From the cell containing the given text, extract its center point as (X, Y) coordinate. 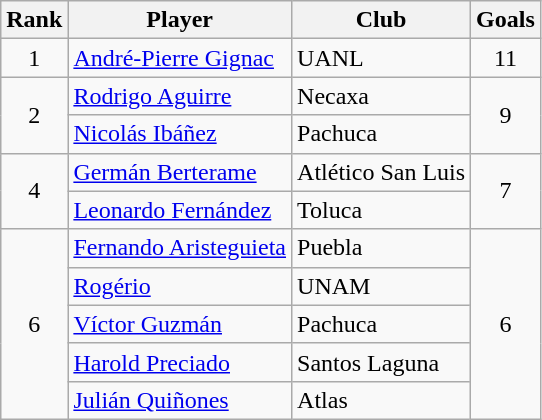
Necaxa (382, 96)
Fernando Aristeguieta (180, 248)
Player (180, 20)
11 (506, 58)
Víctor Guzmán (180, 324)
Rogério (180, 286)
Germán Berterame (180, 172)
2 (34, 115)
Goals (506, 20)
Harold Preciado (180, 362)
Atlas (382, 400)
UANL (382, 58)
9 (506, 115)
Santos Laguna (382, 362)
Nicolás Ibáñez (180, 134)
Leonardo Fernández (180, 210)
Rodrigo Aguirre (180, 96)
Club (382, 20)
Toluca (382, 210)
Rank (34, 20)
1 (34, 58)
4 (34, 191)
André-Pierre Gignac (180, 58)
UNAM (382, 286)
7 (506, 191)
Julián Quiñones (180, 400)
Puebla (382, 248)
Atlético San Luis (382, 172)
